Return [X, Y] of the center of cell containing provided text 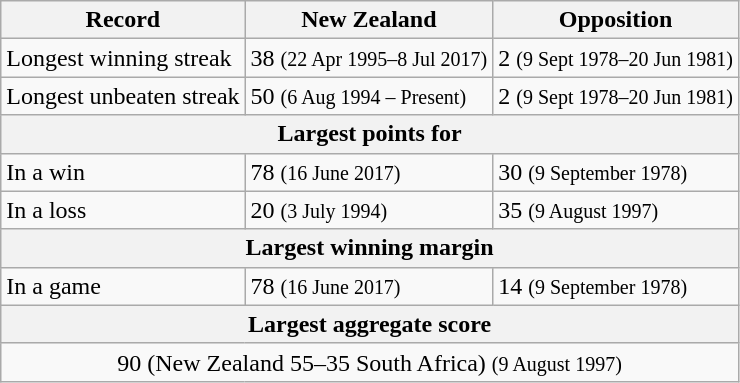
In a game [123, 286]
Largest aggregate score [370, 324]
Longest winning streak [123, 58]
20 (3 July 1994) [369, 210]
50 (6 Aug 1994 – Present) [369, 96]
38 (22 Apr 1995–8 Jul 2017) [369, 58]
14 (9 September 1978) [616, 286]
Largest points for [370, 134]
In a win [123, 172]
90 (New Zealand 55–35 South Africa) (9 August 1997) [370, 362]
Largest winning margin [370, 248]
30 (9 September 1978) [616, 172]
Record [123, 20]
New Zealand [369, 20]
Longest unbeaten streak [123, 96]
35 (9 August 1997) [616, 210]
Opposition [616, 20]
In a loss [123, 210]
